For the text-containing cell, return its midpoint in (x, y) coordinate format. 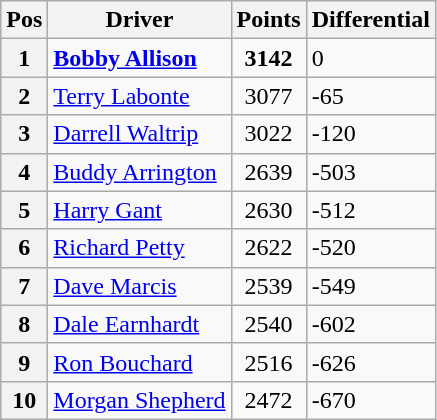
1 (24, 58)
-512 (370, 210)
9 (24, 362)
Dale Earnhardt (140, 324)
2622 (268, 248)
-626 (370, 362)
2516 (268, 362)
3022 (268, 134)
0 (370, 58)
-503 (370, 172)
2472 (268, 400)
2540 (268, 324)
Driver (140, 20)
2 (24, 96)
Terry Labonte (140, 96)
Pos (24, 20)
8 (24, 324)
-670 (370, 400)
-520 (370, 248)
Buddy Arrington (140, 172)
Harry Gant (140, 210)
Ron Bouchard (140, 362)
Morgan Shepherd (140, 400)
3 (24, 134)
3142 (268, 58)
-602 (370, 324)
Points (268, 20)
Differential (370, 20)
4 (24, 172)
2630 (268, 210)
3077 (268, 96)
2639 (268, 172)
5 (24, 210)
Dave Marcis (140, 286)
-549 (370, 286)
Bobby Allison (140, 58)
6 (24, 248)
Richard Petty (140, 248)
10 (24, 400)
-65 (370, 96)
Darrell Waltrip (140, 134)
7 (24, 286)
-120 (370, 134)
2539 (268, 286)
